Capture the cell that displays the provided text and extract its [X, Y] central coordinate. 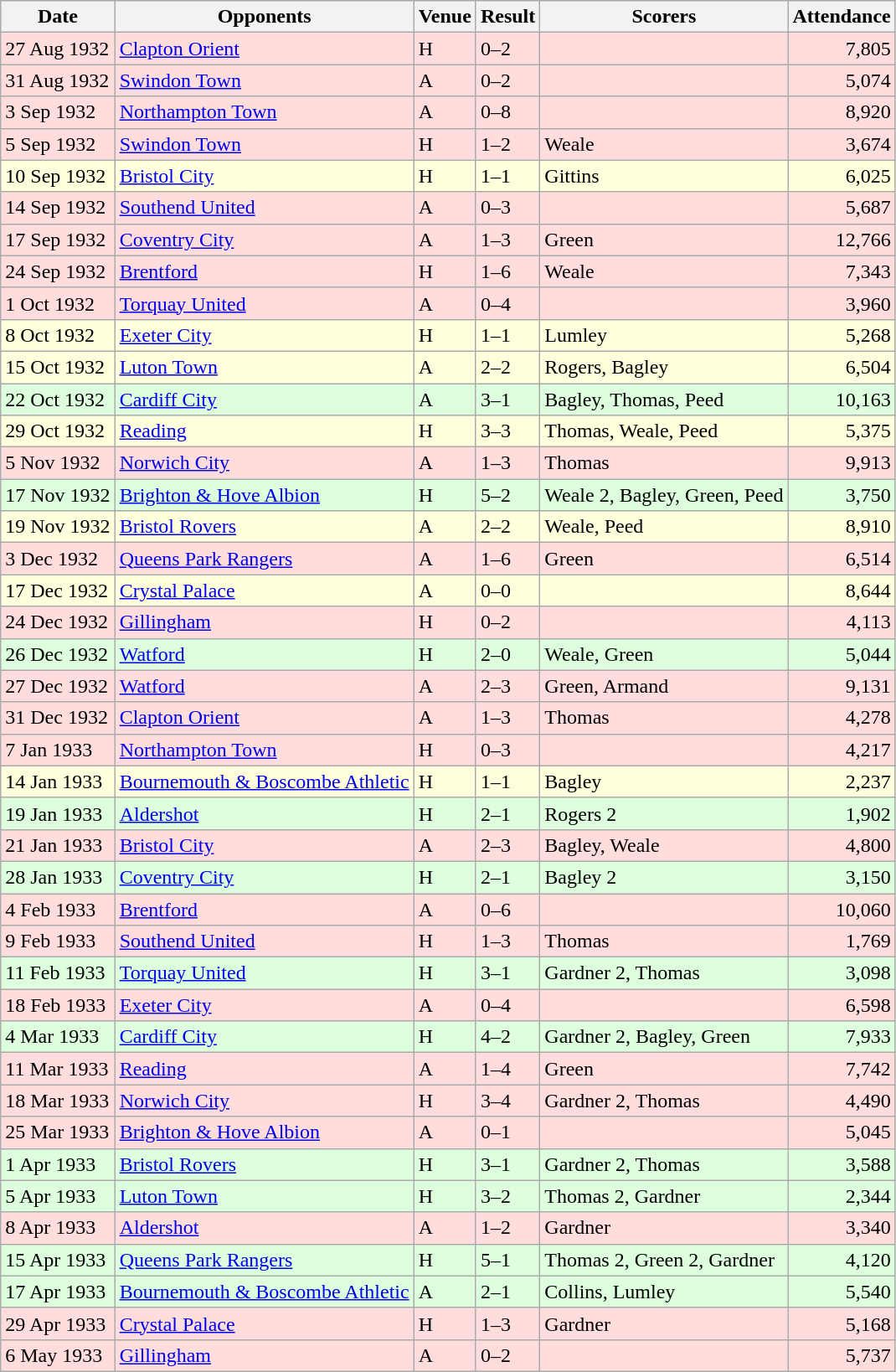
Collins, Lumley [664, 1292]
5 Nov 1932 [58, 463]
3,588 [842, 1164]
3–2 [507, 1196]
10 Sep 1932 [58, 176]
24 Sep 1932 [58, 271]
5,375 [842, 431]
2,344 [842, 1196]
9 Feb 1933 [58, 941]
Opponents [265, 17]
3 Dec 1932 [58, 559]
5,074 [842, 80]
7,742 [842, 1069]
6,514 [842, 559]
Gittins [664, 176]
Rogers 2 [664, 813]
5–1 [507, 1260]
4 Mar 1933 [58, 1037]
1,902 [842, 813]
Bagley 2 [664, 877]
15 Oct 1932 [58, 367]
7 Jan 1933 [58, 750]
4,120 [842, 1260]
24 Dec 1932 [58, 622]
7,933 [842, 1037]
0–6 [507, 909]
0–8 [507, 112]
3–4 [507, 1101]
6 May 1933 [58, 1355]
Scorers [664, 17]
9,913 [842, 463]
3,750 [842, 495]
Bagley, Weale [664, 845]
5,540 [842, 1292]
12,766 [842, 240]
Weale 2, Bagley, Green, Peed [664, 495]
25 Mar 1933 [58, 1132]
29 Apr 1933 [58, 1323]
Weale, Peed [664, 527]
17 Dec 1932 [58, 591]
31 Aug 1932 [58, 80]
7,805 [842, 49]
6,598 [842, 1005]
Result [507, 17]
5,687 [842, 208]
8 Apr 1933 [58, 1228]
Weale, Green [664, 654]
1 Oct 1932 [58, 303]
2,237 [842, 781]
1–4 [507, 1069]
27 Aug 1932 [58, 49]
Thomas 2, Green 2, Gardner [664, 1260]
Thomas, Weale, Peed [664, 431]
6,025 [842, 176]
4–2 [507, 1037]
5,268 [842, 335]
3–3 [507, 431]
5–2 [507, 495]
6,504 [842, 367]
11 Mar 1933 [58, 1069]
4,217 [842, 750]
8,644 [842, 591]
5,737 [842, 1355]
Rogers, Bagley [664, 367]
2–0 [507, 654]
3,960 [842, 303]
15 Apr 1933 [58, 1260]
19 Nov 1932 [58, 527]
17 Nov 1932 [58, 495]
5 Apr 1933 [58, 1196]
18 Feb 1933 [58, 1005]
1 Apr 1933 [58, 1164]
4,490 [842, 1101]
Lumley [664, 335]
7,343 [842, 271]
3 Sep 1932 [58, 112]
4,278 [842, 718]
Green, Armand [664, 686]
4,113 [842, 622]
28 Jan 1933 [58, 877]
4 Feb 1933 [58, 909]
11 Feb 1933 [58, 973]
8,910 [842, 527]
3,674 [842, 144]
Thomas 2, Gardner [664, 1196]
17 Sep 1932 [58, 240]
8,920 [842, 112]
1,769 [842, 941]
29 Oct 1932 [58, 431]
5 Sep 1932 [58, 144]
17 Apr 1933 [58, 1292]
5,044 [842, 654]
Bagley [664, 781]
Attendance [842, 17]
Venue [445, 17]
31 Dec 1932 [58, 718]
22 Oct 1932 [58, 400]
5,168 [842, 1323]
3,340 [842, 1228]
18 Mar 1933 [58, 1101]
26 Dec 1932 [58, 654]
14 Jan 1933 [58, 781]
14 Sep 1932 [58, 208]
10,060 [842, 909]
0–0 [507, 591]
9,131 [842, 686]
8 Oct 1932 [58, 335]
Gardner 2, Bagley, Green [664, 1037]
4,800 [842, 845]
21 Jan 1933 [58, 845]
Bagley, Thomas, Peed [664, 400]
3,098 [842, 973]
3,150 [842, 877]
19 Jan 1933 [58, 813]
10,163 [842, 400]
27 Dec 1932 [58, 686]
Date [58, 17]
0–1 [507, 1132]
5,045 [842, 1132]
